Provide the (X, Y) coordinate of the cell's center where the given text is located.  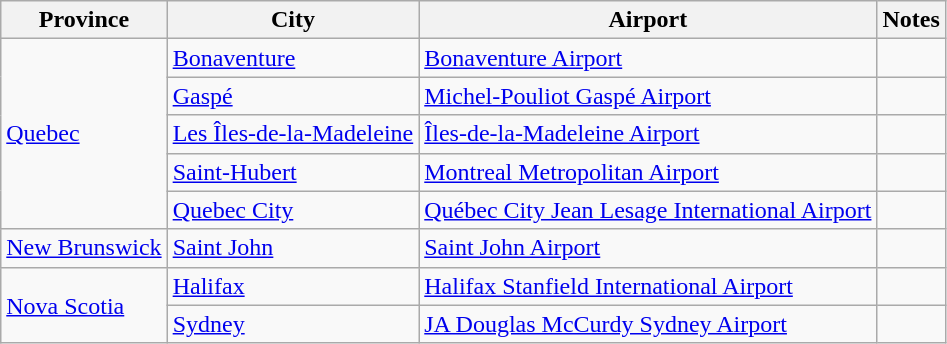
Airport (648, 20)
Saint-Hubert (293, 172)
Halifax Stanfield International Airport (648, 286)
JA Douglas McCurdy Sydney Airport (648, 324)
Nova Scotia (84, 305)
Halifax (293, 286)
Sydney (293, 324)
New Brunswick (84, 248)
Quebec City (293, 210)
Saint John Airport (648, 248)
Notes (911, 20)
Saint John (293, 248)
City (293, 20)
Province (84, 20)
Bonaventure Airport (648, 58)
Îles-de-la-Madeleine Airport (648, 134)
Michel-Pouliot Gaspé Airport (648, 96)
Bonaventure (293, 58)
Québec City Jean Lesage International Airport (648, 210)
Montreal Metropolitan Airport (648, 172)
Gaspé (293, 96)
Les Îles-de-la-Madeleine (293, 134)
Quebec (84, 134)
